Detect which cell encompasses the target text, then output its [X, Y] center coordinate. 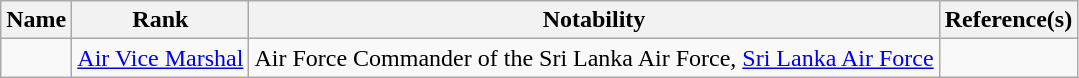
Rank [160, 20]
Name [36, 20]
Notability [594, 20]
Air Force Commander of the Sri Lanka Air Force, Sri Lanka Air Force [594, 58]
Air Vice Marshal [160, 58]
Reference(s) [1008, 20]
